Provide the (x, y) coordinate of the cell's center where the given text is located.  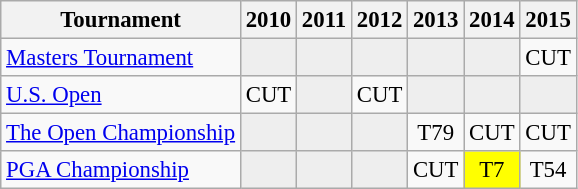
2012 (379, 20)
PGA Championship (121, 170)
2013 (436, 20)
Masters Tournament (121, 58)
The Open Championship (121, 133)
Tournament (121, 20)
2010 (268, 20)
2014 (492, 20)
T54 (548, 170)
2011 (324, 20)
2015 (548, 20)
U.S. Open (121, 95)
T7 (492, 170)
T79 (436, 133)
